Search for the cell housing the specified text and yield its [x, y] center coordinate. 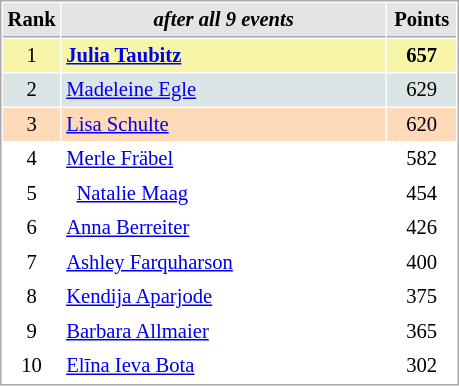
Points [422, 20]
620 [422, 124]
3 [32, 124]
400 [422, 262]
Merle Fräbel [224, 158]
8 [32, 296]
Ashley Farquharson [224, 262]
Lisa Schulte [224, 124]
302 [422, 366]
5 [32, 194]
582 [422, 158]
Julia Taubitz [224, 56]
Barbara Allmaier [224, 332]
Anna Berreiter [224, 228]
2 [32, 90]
Kendija Aparjode [224, 296]
6 [32, 228]
4 [32, 158]
Madeleine Egle [224, 90]
375 [422, 296]
1 [32, 56]
Natalie Maag [224, 194]
657 [422, 56]
9 [32, 332]
after all 9 events [224, 20]
365 [422, 332]
426 [422, 228]
629 [422, 90]
454 [422, 194]
7 [32, 262]
10 [32, 366]
Rank [32, 20]
Elīna Ieva Bota [224, 366]
